Identify which cell holds the provided text, then report its (x, y) central coordinate. 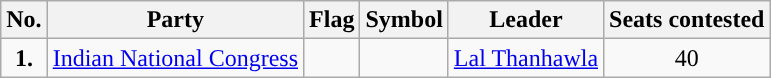
Leader (526, 20)
1. (24, 58)
Flag (332, 20)
Indian National Congress (175, 58)
No. (24, 20)
Symbol (404, 20)
Lal Thanhawla (526, 58)
Party (175, 20)
40 (687, 58)
Seats contested (687, 20)
